Output the [X, Y] coordinate of the center of the cell containing the given text.  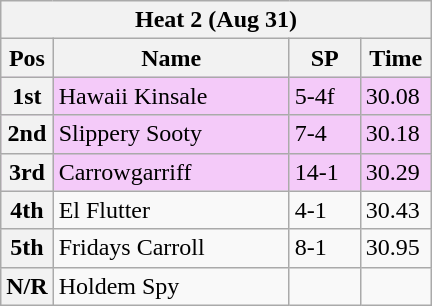
2nd [27, 134]
Carrowgarriff [171, 172]
1st [27, 96]
SP [324, 58]
4th [27, 210]
El Flutter [171, 210]
Fridays Carroll [171, 248]
8-1 [324, 248]
4-1 [324, 210]
Holdem Spy [171, 286]
Heat 2 (Aug 31) [216, 20]
Pos [27, 58]
3rd [27, 172]
5-4f [324, 96]
Name [171, 58]
Slippery Sooty [171, 134]
30.08 [396, 96]
14-1 [324, 172]
30.29 [396, 172]
5th [27, 248]
30.18 [396, 134]
30.43 [396, 210]
7-4 [324, 134]
Hawaii Kinsale [171, 96]
Time [396, 58]
30.95 [396, 248]
N/R [27, 286]
